Search for the cell housing the specified text and yield its (x, y) center coordinate. 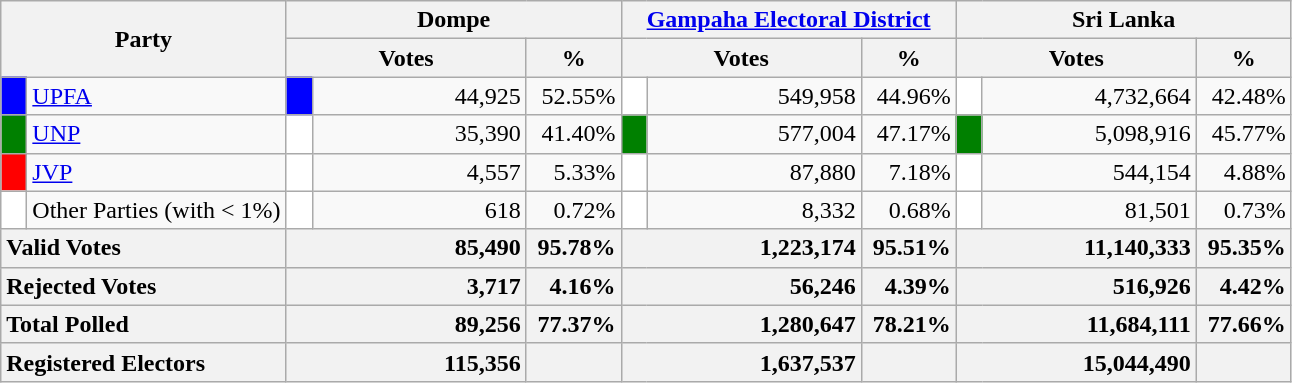
544,154 (1089, 172)
89,256 (406, 324)
618 (419, 210)
81,501 (1089, 210)
56,246 (741, 286)
UPFA (156, 96)
77.37% (574, 324)
45.77% (1244, 134)
42.48% (1244, 96)
4.88% (1244, 172)
95.78% (574, 248)
11,684,111 (1076, 324)
0.72% (574, 210)
Valid Votes (144, 248)
78.21% (908, 324)
Dompe (454, 20)
4,732,664 (1089, 96)
3,717 (406, 286)
95.35% (1244, 248)
516,926 (1076, 286)
77.66% (1244, 324)
5.33% (574, 172)
Rejected Votes (144, 286)
47.17% (908, 134)
549,958 (754, 96)
4.42% (1244, 286)
41.40% (574, 134)
15,044,490 (1076, 362)
4,557 (419, 172)
1,223,174 (741, 248)
Total Polled (144, 324)
35,390 (419, 134)
44.96% (908, 96)
Party (144, 39)
4.39% (908, 286)
11,140,333 (1076, 248)
95.51% (908, 248)
JVP (156, 172)
85,490 (406, 248)
Gampaha Electoral District (788, 20)
0.68% (908, 210)
UNP (156, 134)
115,356 (406, 362)
1,280,647 (741, 324)
52.55% (574, 96)
Other Parties (with < 1%) (156, 210)
4.16% (574, 286)
Sri Lanka (1124, 20)
577,004 (754, 134)
7.18% (908, 172)
44,925 (419, 96)
0.73% (1244, 210)
8,332 (754, 210)
1,637,537 (741, 362)
Registered Electors (144, 362)
5,098,916 (1089, 134)
87,880 (754, 172)
